Output the (x, y) coordinate of the center of the cell containing the given text.  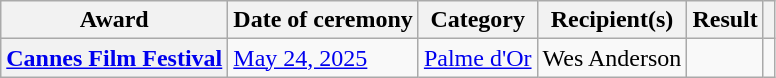
May 24, 2025 (324, 58)
Date of ceremony (324, 20)
Cannes Film Festival (114, 58)
Recipient(s) (612, 20)
Category (478, 20)
Result (725, 20)
Palme d'Or (478, 58)
Award (114, 20)
Wes Anderson (612, 58)
